From the cell containing the given text, extract its center point as [X, Y] coordinate. 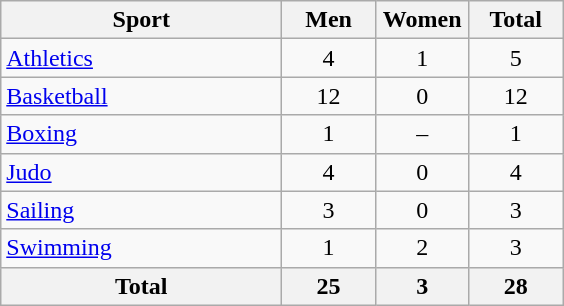
5 [516, 58]
25 [329, 286]
Basketball [142, 96]
Men [329, 20]
2 [422, 248]
Boxing [142, 134]
Athletics [142, 58]
– [422, 134]
Sailing [142, 210]
Judo [142, 172]
Sport [142, 20]
Women [422, 20]
28 [516, 286]
Swimming [142, 248]
